Search for the cell housing the specified text and yield its (X, Y) center coordinate. 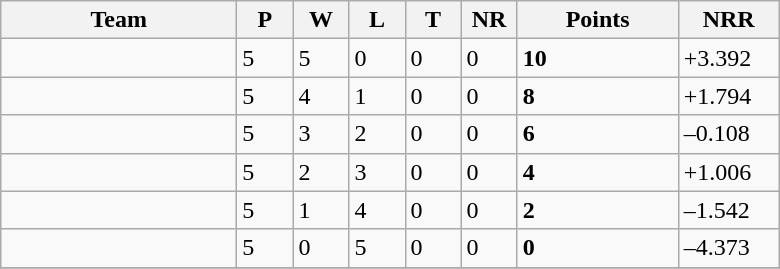
+3.392 (728, 58)
T (433, 20)
NR (489, 20)
+1.006 (728, 172)
–4.373 (728, 248)
Points (598, 20)
W (321, 20)
10 (598, 58)
P (265, 20)
–1.542 (728, 210)
L (377, 20)
8 (598, 96)
+1.794 (728, 96)
Team (119, 20)
NRR (728, 20)
6 (598, 134)
–0.108 (728, 134)
